From the cell containing the given text, extract its center point as [X, Y] coordinate. 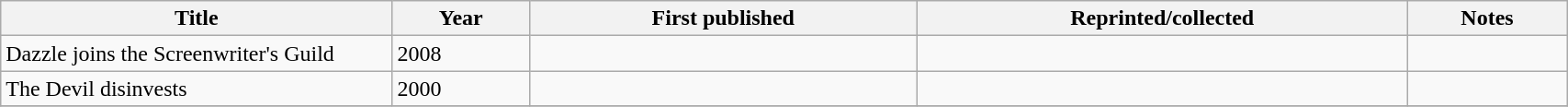
Dazzle joins the Screenwriter's Guild [197, 53]
First published [724, 18]
Notes [1486, 18]
2000 [461, 89]
2008 [461, 53]
The Devil disinvests [197, 89]
Title [197, 18]
Reprinted/collected [1162, 18]
Year [461, 18]
